Detect which cell encompasses the target text, then output its (x, y) center coordinate. 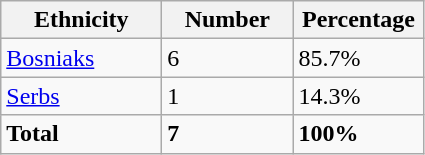
Ethnicity (82, 20)
Serbs (82, 96)
85.7% (358, 58)
Total (82, 134)
Percentage (358, 20)
14.3% (358, 96)
7 (228, 134)
1 (228, 96)
6 (228, 58)
100% (358, 134)
Bosniaks (82, 58)
Number (228, 20)
